Determine the [X, Y] coordinate at the center of the cell enclosing the given text.  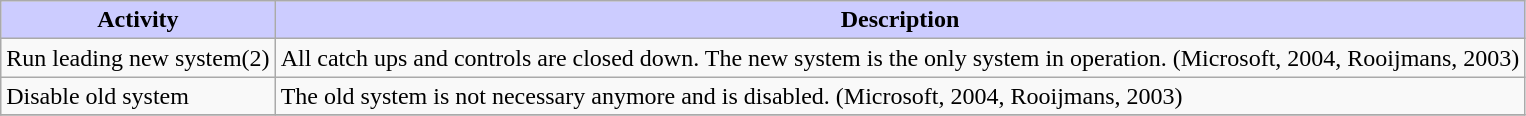
Activity [138, 20]
Disable old system [138, 96]
Description [900, 20]
Run leading new system(2) [138, 58]
All catch ups and controls are closed down. The new system is the only system in operation. (Microsoft, 2004, Rooijmans, 2003) [900, 58]
The old system is not necessary anymore and is disabled. (Microsoft, 2004, Rooijmans, 2003) [900, 96]
